Scan for the cell matching the given text and deliver its [X, Y] coordinate at center. 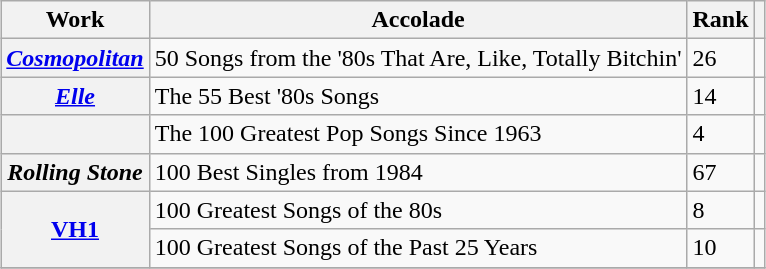
14 [720, 96]
Accolade [418, 20]
Work [75, 20]
Elle [75, 96]
8 [720, 210]
VH1 [75, 229]
100 Greatest Songs of the 80s [418, 210]
Rank [720, 20]
The 55 Best '80s Songs [418, 96]
100 Greatest Songs of the Past 25 Years [418, 248]
26 [720, 58]
50 Songs from the '80s That Are, Like, Totally Bitchin' [418, 58]
100 Best Singles from 1984 [418, 172]
67 [720, 172]
The 100 Greatest Pop Songs Since 1963 [418, 134]
Rolling Stone [75, 172]
Cosmopolitan [75, 58]
10 [720, 248]
4 [720, 134]
